Locate the cell with the specified text and output its (X, Y) center coordinate. 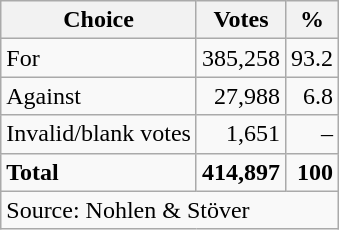
93.2 (312, 58)
Against (99, 96)
Total (99, 172)
Invalid/blank votes (99, 134)
6.8 (312, 96)
100 (312, 172)
27,988 (240, 96)
Votes (240, 20)
% (312, 20)
Source: Nohlen & Stöver (170, 210)
For (99, 58)
1,651 (240, 134)
385,258 (240, 58)
– (312, 134)
414,897 (240, 172)
Choice (99, 20)
